Detect which cell encompasses the target text, then output its [X, Y] center coordinate. 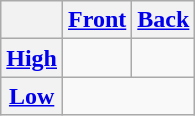
Front [98, 20]
Back [164, 20]
Low [32, 96]
High [32, 58]
